Return (x, y) of the center of cell containing provided text 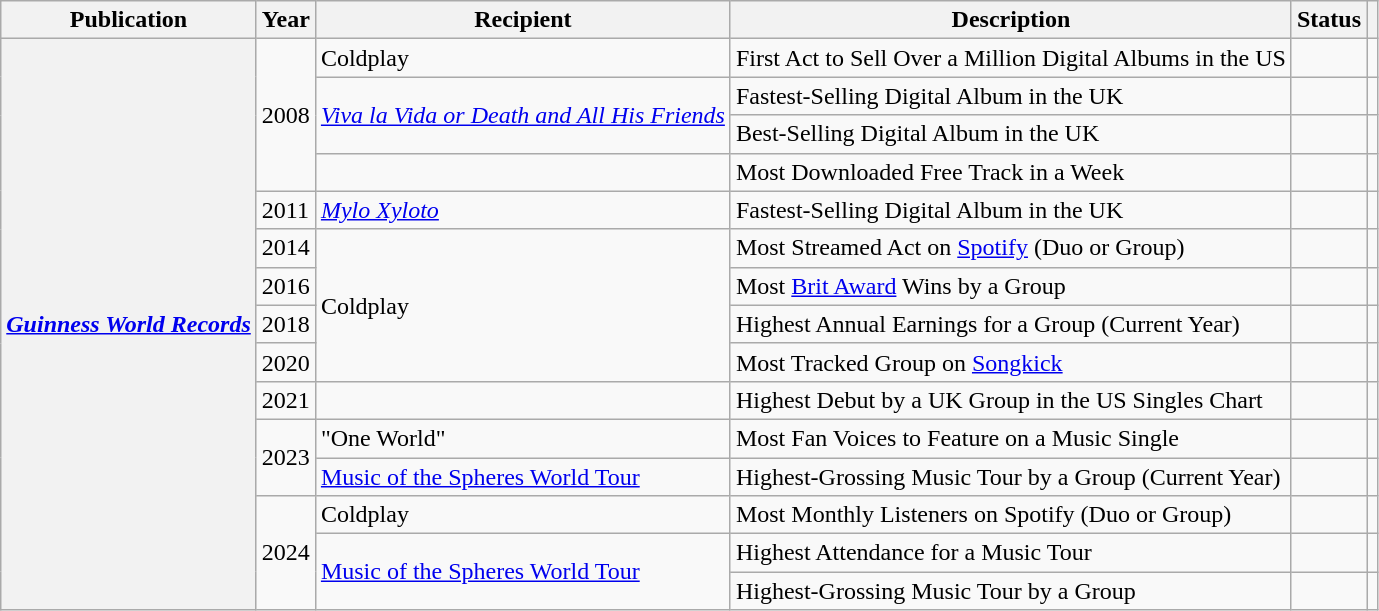
Highest-Grossing Music Tour by a Group (1010, 591)
Viva la Vida or Death and All His Friends (522, 115)
Most Tracked Group on Songkick (1010, 362)
2020 (286, 362)
Publication (129, 20)
2008 (286, 115)
Year (286, 20)
Description (1010, 20)
2011 (286, 210)
Guinness World Records (129, 324)
First Act to Sell Over a Million Digital Albums in the US (1010, 58)
Mylo Xyloto (522, 210)
2014 (286, 248)
"One World" (522, 438)
Most Downloaded Free Track in a Week (1010, 172)
2023 (286, 457)
Status (1328, 20)
2018 (286, 324)
2016 (286, 286)
2024 (286, 553)
Most Fan Voices to Feature on a Music Single (1010, 438)
Most Brit Award Wins by a Group (1010, 286)
Most Streamed Act on Spotify (Duo or Group) (1010, 248)
2021 (286, 400)
Recipient (522, 20)
Highest Attendance for a Music Tour (1010, 553)
Best-Selling Digital Album in the UK (1010, 134)
Highest-Grossing Music Tour by a Group (Current Year) (1010, 477)
Highest Annual Earnings for a Group (Current Year) (1010, 324)
Most Monthly Listeners on Spotify (Duo or Group) (1010, 515)
Highest Debut by a UK Group in the US Singles Chart (1010, 400)
